Locate the cell with the specified text and output its (x, y) center coordinate. 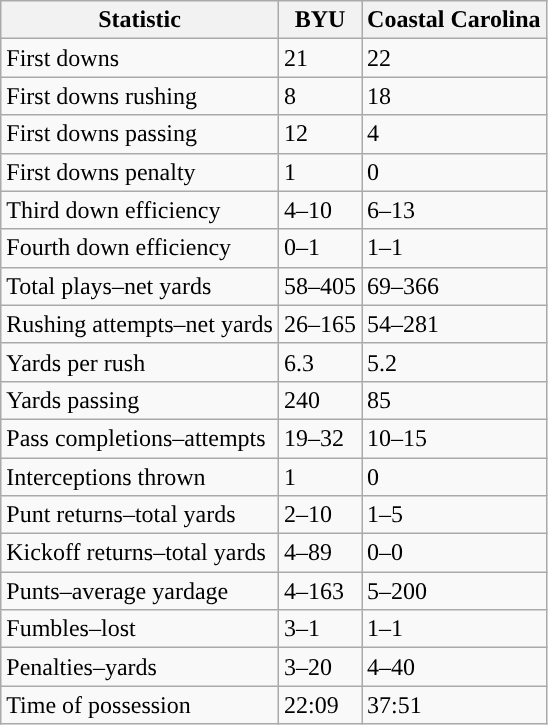
Fumbles–lost (140, 629)
First downs passing (140, 134)
0–0 (454, 553)
22:09 (320, 705)
26–165 (320, 324)
Penalties–yards (140, 667)
58–405 (320, 286)
2–10 (320, 515)
Time of possession (140, 705)
4–40 (454, 667)
19–32 (320, 438)
85 (454, 400)
BYU (320, 20)
3–1 (320, 629)
4–89 (320, 553)
3–20 (320, 667)
Punts–average yardage (140, 591)
69–366 (454, 286)
22 (454, 58)
0–1 (320, 248)
Third down efficiency (140, 210)
4–163 (320, 591)
Kickoff returns–total yards (140, 553)
12 (320, 134)
18 (454, 96)
First downs (140, 58)
Rushing attempts–net yards (140, 324)
Yards passing (140, 400)
21 (320, 58)
4 (454, 134)
First downs rushing (140, 96)
1–5 (454, 515)
Pass completions–attempts (140, 438)
6.3 (320, 362)
Yards per rush (140, 362)
5–200 (454, 591)
10–15 (454, 438)
5.2 (454, 362)
8 (320, 96)
Punt returns–total yards (140, 515)
6–13 (454, 210)
Total plays–net yards (140, 286)
First downs penalty (140, 172)
Coastal Carolina (454, 20)
240 (320, 400)
Interceptions thrown (140, 477)
Fourth down efficiency (140, 248)
37:51 (454, 705)
Statistic (140, 20)
54–281 (454, 324)
4–10 (320, 210)
